Output the (x, y) coordinate of the center of the cell containing the given text.  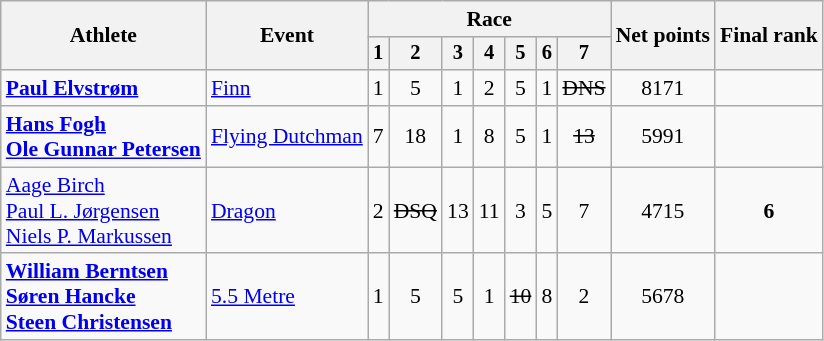
Flying Dutchman (287, 136)
4 (490, 54)
Net points (663, 36)
Finn (287, 88)
Paul Elvstrøm (104, 88)
4715 (663, 210)
William BerntsenSøren HanckeSteen Christensen (104, 298)
5.5 Metre (287, 298)
Final rank (769, 36)
Athlete (104, 36)
5678 (663, 298)
Event (287, 36)
DSQ (416, 210)
8171 (663, 88)
18 (416, 136)
Dragon (287, 210)
DNS (584, 88)
Hans FoghOle Gunnar Petersen (104, 136)
Aage BirchPaul L. JørgensenNiels P. Markussen (104, 210)
5991 (663, 136)
10 (521, 298)
11 (490, 210)
Race (490, 19)
